Return the [X, Y] coordinate for the center point of the cell that contains the specified text.  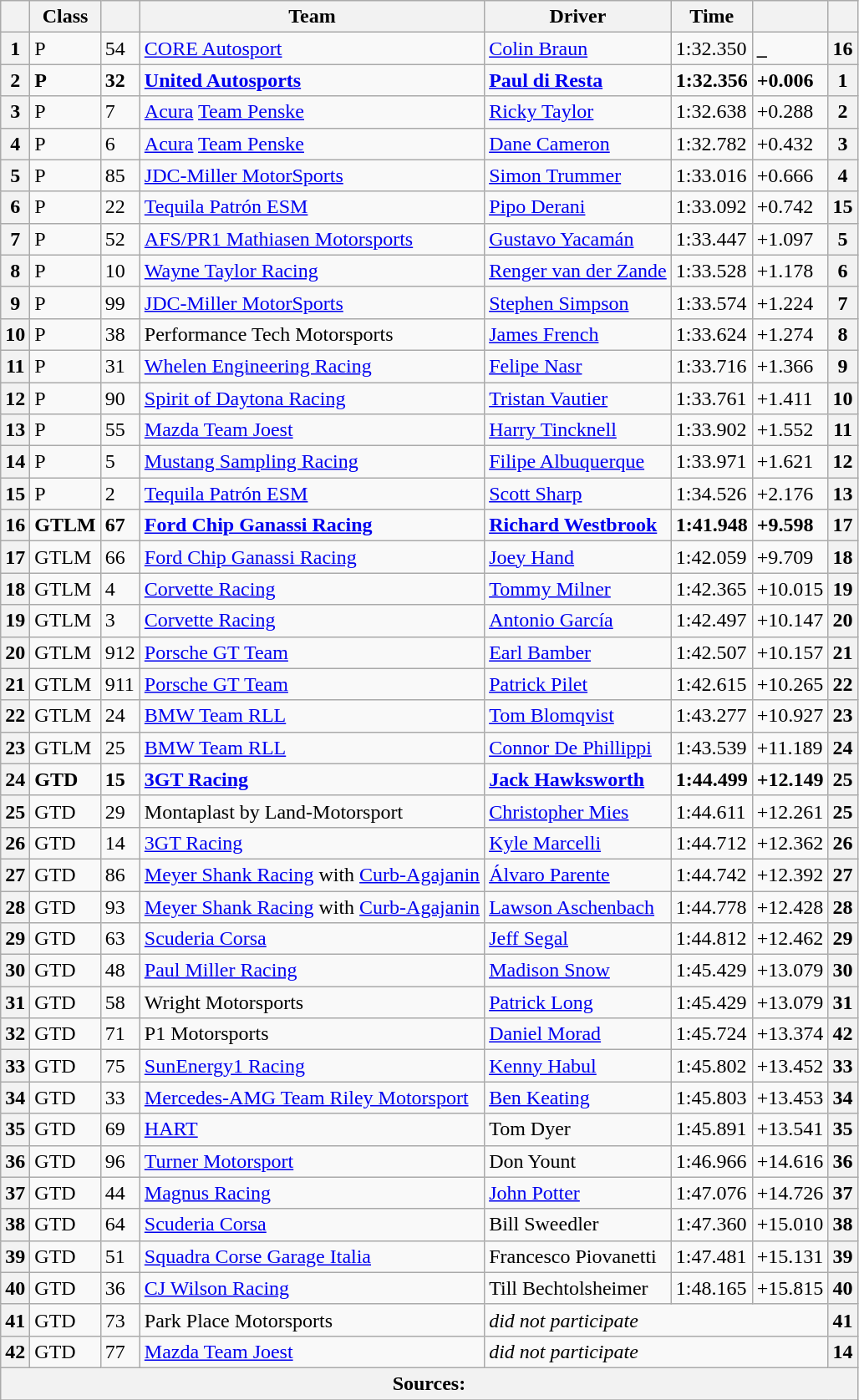
CJ Wilson Racing [312, 1288]
54 [120, 48]
912 [120, 652]
Simon Trummer [578, 175]
1:46.966 [712, 1161]
1:33.528 [712, 271]
Pipo Derani [578, 207]
Magnus Racing [312, 1193]
1:42.507 [712, 652]
Lawson Aschenbach [578, 906]
1:44.778 [712, 906]
1:33.761 [712, 398]
99 [120, 302]
1:48.165 [712, 1288]
+12.149 [790, 779]
James French [578, 334]
Don Yount [578, 1161]
+12.261 [790, 811]
1:47.076 [712, 1193]
+15.131 [790, 1256]
1:33.016 [712, 175]
48 [120, 971]
+0.432 [790, 144]
Tom Blomqvist [578, 716]
1:47.481 [712, 1256]
1:34.526 [712, 494]
Daniel Morad [578, 1034]
90 [120, 398]
+12.428 [790, 906]
Colin Braun [578, 48]
+0.666 [790, 175]
Álvaro Parente [578, 875]
+10.927 [790, 716]
+0.288 [790, 112]
Class [65, 17]
Tommy Milner [578, 589]
1:42.497 [712, 621]
Christopher Mies [578, 811]
51 [120, 1256]
1:33.716 [712, 366]
+2.176 [790, 494]
93 [120, 906]
Jack Hawksworth [578, 779]
Antonio García [578, 621]
1:44.611 [712, 811]
Tristan Vautier [578, 398]
Felipe Nasr [578, 366]
1:32.782 [712, 144]
Wright Motorsports [312, 1002]
+1.097 [790, 239]
+14.616 [790, 1161]
75 [120, 1066]
+15.815 [790, 1288]
+13.541 [790, 1129]
+10.147 [790, 621]
Tom Dyer [578, 1129]
+13.452 [790, 1066]
+10.157 [790, 652]
+12.362 [790, 843]
Ben Keating [578, 1098]
1:43.277 [712, 716]
Earl Bamber [578, 652]
44 [120, 1193]
Spirit of Daytona Racing [312, 398]
58 [120, 1002]
Renger van der Zande [578, 271]
55 [120, 430]
1:32.350 [712, 48]
1:45.891 [712, 1129]
64 [120, 1225]
+1.411 [790, 398]
HART [312, 1129]
1:32.638 [712, 112]
Patrick Pilet [578, 684]
Filipe Albuquerque [578, 462]
+9.709 [790, 557]
1:33.902 [712, 430]
+1.178 [790, 271]
Sources: [429, 1383]
Harry Tincknell [578, 430]
+0.742 [790, 207]
Whelen Engineering Racing [312, 366]
69 [120, 1129]
Paul di Resta [578, 80]
Madison Snow [578, 971]
Dane Cameron [578, 144]
Francesco Piovanetti [578, 1256]
Bill Sweedler [578, 1225]
1:33.971 [712, 462]
Turner Motorsport [312, 1161]
Time [712, 17]
Park Place Motorsports [312, 1320]
67 [120, 525]
+15.010 [790, 1225]
+11.189 [790, 748]
1:33.447 [712, 239]
Kyle Marcelli [578, 843]
86 [120, 875]
John Potter [578, 1193]
+12.392 [790, 875]
Gustavo Yacamán [578, 239]
+10.265 [790, 684]
Kenny Habul [578, 1066]
+1.224 [790, 302]
Performance Tech Motorsports [312, 334]
911 [120, 684]
+12.462 [790, 939]
_ [790, 48]
1:45.802 [712, 1066]
+9.598 [790, 525]
Team [312, 17]
+14.726 [790, 1193]
Paul Miller Racing [312, 971]
United Autosports [312, 80]
Mustang Sampling Racing [312, 462]
73 [120, 1320]
+1.552 [790, 430]
1:47.360 [712, 1225]
+1.621 [790, 462]
Jeff Segal [578, 939]
1:42.365 [712, 589]
P1 Motorsports [312, 1034]
96 [120, 1161]
Joey Hand [578, 557]
+13.374 [790, 1034]
1:44.742 [712, 875]
SunEnergy1 Racing [312, 1066]
Scott Sharp [578, 494]
Montaplast by Land-Motorsport [312, 811]
1:44.812 [712, 939]
Stephen Simpson [578, 302]
1:32.356 [712, 80]
Wayne Taylor Racing [312, 271]
AFS/PR1 Mathiasen Motorsports [312, 239]
1:45.803 [712, 1098]
Driver [578, 17]
Till Bechtolsheimer [578, 1288]
85 [120, 175]
+10.015 [790, 589]
Patrick Long [578, 1002]
1:42.059 [712, 557]
1:33.624 [712, 334]
1:33.092 [712, 207]
+13.453 [790, 1098]
Squadra Corse Garage Italia [312, 1256]
1:44.499 [712, 779]
Mercedes-AMG Team Riley Motorsport [312, 1098]
+1.366 [790, 366]
Ricky Taylor [578, 112]
+1.274 [790, 334]
1:44.712 [712, 843]
1:33.574 [712, 302]
1:42.615 [712, 684]
77 [120, 1352]
1:41.948 [712, 525]
1:45.724 [712, 1034]
66 [120, 557]
Richard Westbrook [578, 525]
CORE Autosport [312, 48]
71 [120, 1034]
52 [120, 239]
Connor De Phillippi [578, 748]
63 [120, 939]
1:43.539 [712, 748]
+0.006 [790, 80]
